Output the [X, Y] coordinate of the center of the cell containing the given text.  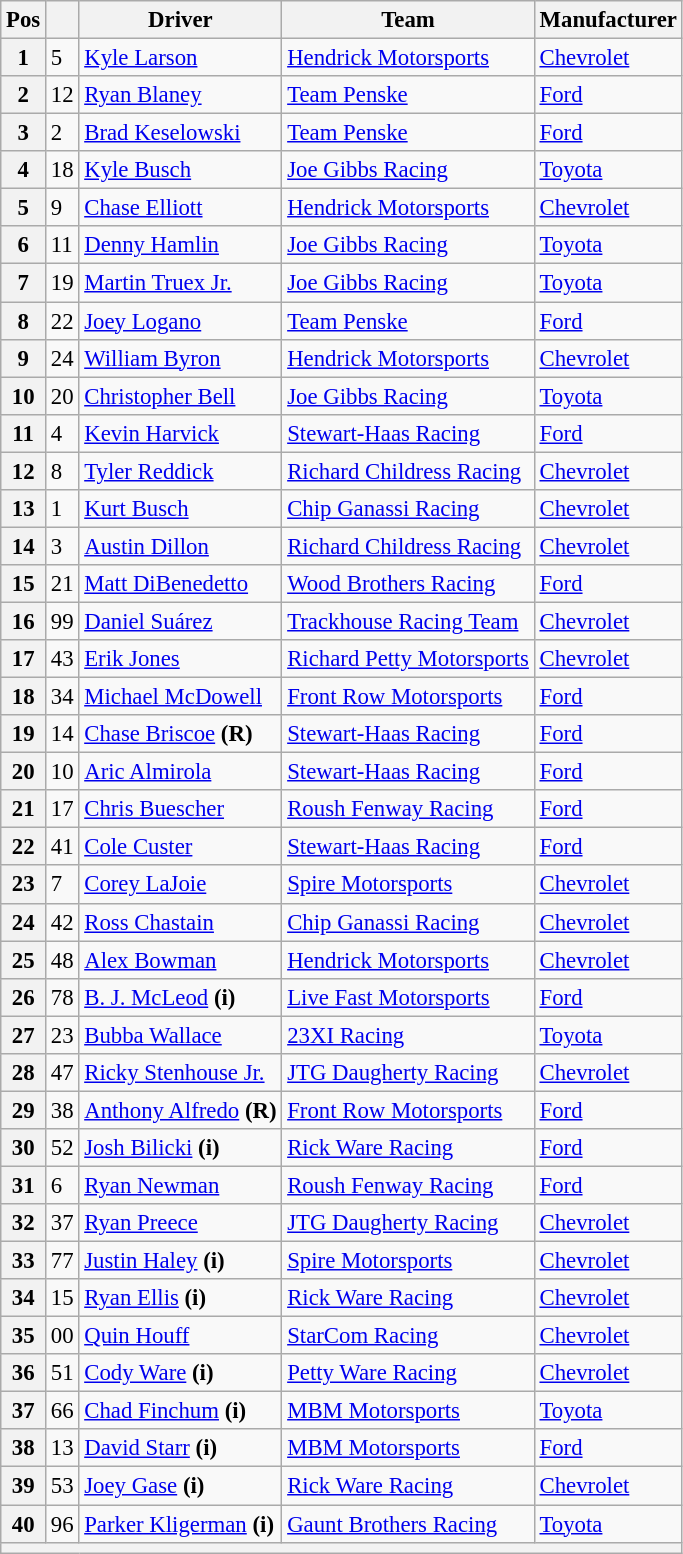
Chase Elliott [180, 208]
39 [24, 1486]
Wood Brothers Racing [408, 584]
Kyle Busch [180, 170]
43 [62, 659]
Richard Petty Motorsports [408, 659]
Kevin Harvick [180, 433]
Justin Haley (i) [180, 1261]
StarCom Racing [408, 1336]
Driver [180, 20]
23XI Racing [408, 1035]
Chris Buescher [180, 809]
41 [62, 847]
31 [24, 1185]
51 [62, 1373]
26 [24, 997]
78 [62, 997]
Joey Gase (i) [180, 1486]
29 [24, 1110]
52 [62, 1148]
33 [24, 1261]
Alex Bowman [180, 960]
Matt DiBenedetto [180, 584]
Josh Bilicki (i) [180, 1148]
Cole Custer [180, 847]
Ryan Newman [180, 1185]
Manufacturer [608, 20]
Kyle Larson [180, 58]
Live Fast Motorsports [408, 997]
Petty Ware Racing [408, 1373]
Ryan Blaney [180, 95]
35 [24, 1336]
Michael McDowell [180, 697]
Quin Houff [180, 1336]
Parker Kligerman (i) [180, 1524]
Gaunt Brothers Racing [408, 1524]
Ryan Preece [180, 1223]
48 [62, 960]
Tyler Reddick [180, 471]
Martin Truex Jr. [180, 283]
27 [24, 1035]
32 [24, 1223]
Kurt Busch [180, 509]
16 [24, 621]
Brad Keselowski [180, 133]
Daniel Suárez [180, 621]
25 [24, 960]
Cody Ware (i) [180, 1373]
99 [62, 621]
Christopher Bell [180, 396]
William Byron [180, 358]
96 [62, 1524]
Pos [24, 20]
Trackhouse Racing Team [408, 621]
Austin Dillon [180, 546]
Ricky Stenhouse Jr. [180, 1073]
Anthony Alfredo (R) [180, 1110]
36 [24, 1373]
66 [62, 1411]
30 [24, 1148]
David Starr (i) [180, 1449]
53 [62, 1486]
40 [24, 1524]
Denny Hamlin [180, 245]
Chad Finchum (i) [180, 1411]
Corey LaJoie [180, 885]
Erik Jones [180, 659]
Ryan Ellis (i) [180, 1298]
Joey Logano [180, 321]
Ross Chastain [180, 922]
28 [24, 1073]
47 [62, 1073]
42 [62, 922]
77 [62, 1261]
Chase Briscoe (R) [180, 734]
B. J. McLeod (i) [180, 997]
Aric Almirola [180, 772]
Team [408, 20]
00 [62, 1336]
Bubba Wallace [180, 1035]
